Identify which cell holds the provided text, then report its (x, y) central coordinate. 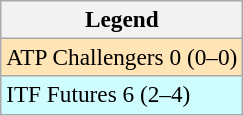
Legend (122, 19)
ITF Futures 6 (2–4) (122, 95)
ATP Challengers 0 (0–0) (122, 57)
